Pinpoint the cell where the given text exists, returning its [x, y] midpoint coordinate. 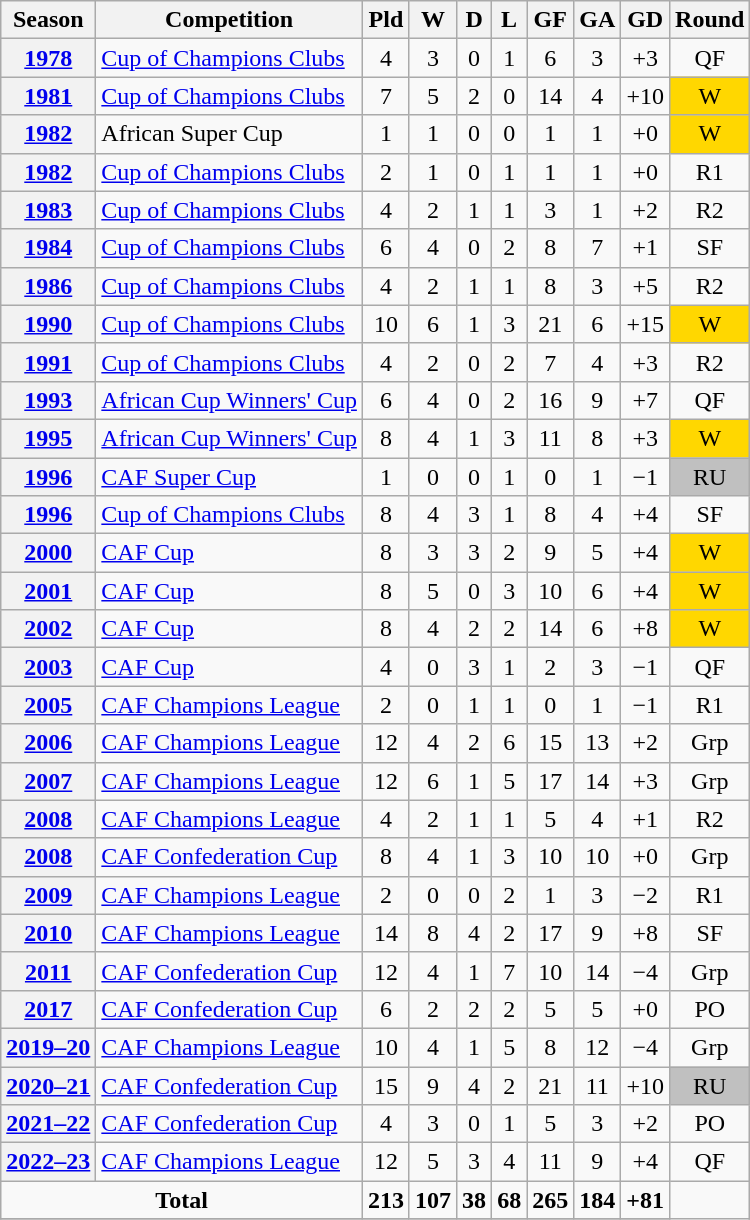
1984 [48, 248]
GD [646, 20]
GA [598, 20]
38 [474, 1200]
2000 [48, 553]
African Super Cup [230, 134]
265 [550, 1200]
2021–22 [48, 1124]
D [474, 20]
13 [598, 743]
68 [510, 1200]
+81 [646, 1200]
2022–23 [48, 1162]
+15 [646, 324]
184 [598, 1200]
Total [182, 1200]
Round [710, 20]
Competition [230, 20]
2019–20 [48, 1047]
−2 [646, 895]
1995 [48, 438]
GF [550, 20]
1990 [48, 324]
1986 [48, 286]
Season [48, 20]
1983 [48, 210]
2009 [48, 895]
CAF Super Cup [230, 477]
2001 [48, 591]
2002 [48, 629]
1991 [48, 362]
2010 [48, 933]
2020–21 [48, 1085]
107 [432, 1200]
2017 [48, 1009]
2011 [48, 971]
L [510, 20]
2003 [48, 667]
2006 [48, 743]
+7 [646, 400]
1978 [48, 58]
1993 [48, 400]
16 [550, 400]
1981 [48, 96]
Pld [386, 20]
2005 [48, 705]
213 [386, 1200]
2007 [48, 781]
+5 [646, 286]
